Determine the (x, y) coordinate at the center of the cell enclosing the given text.  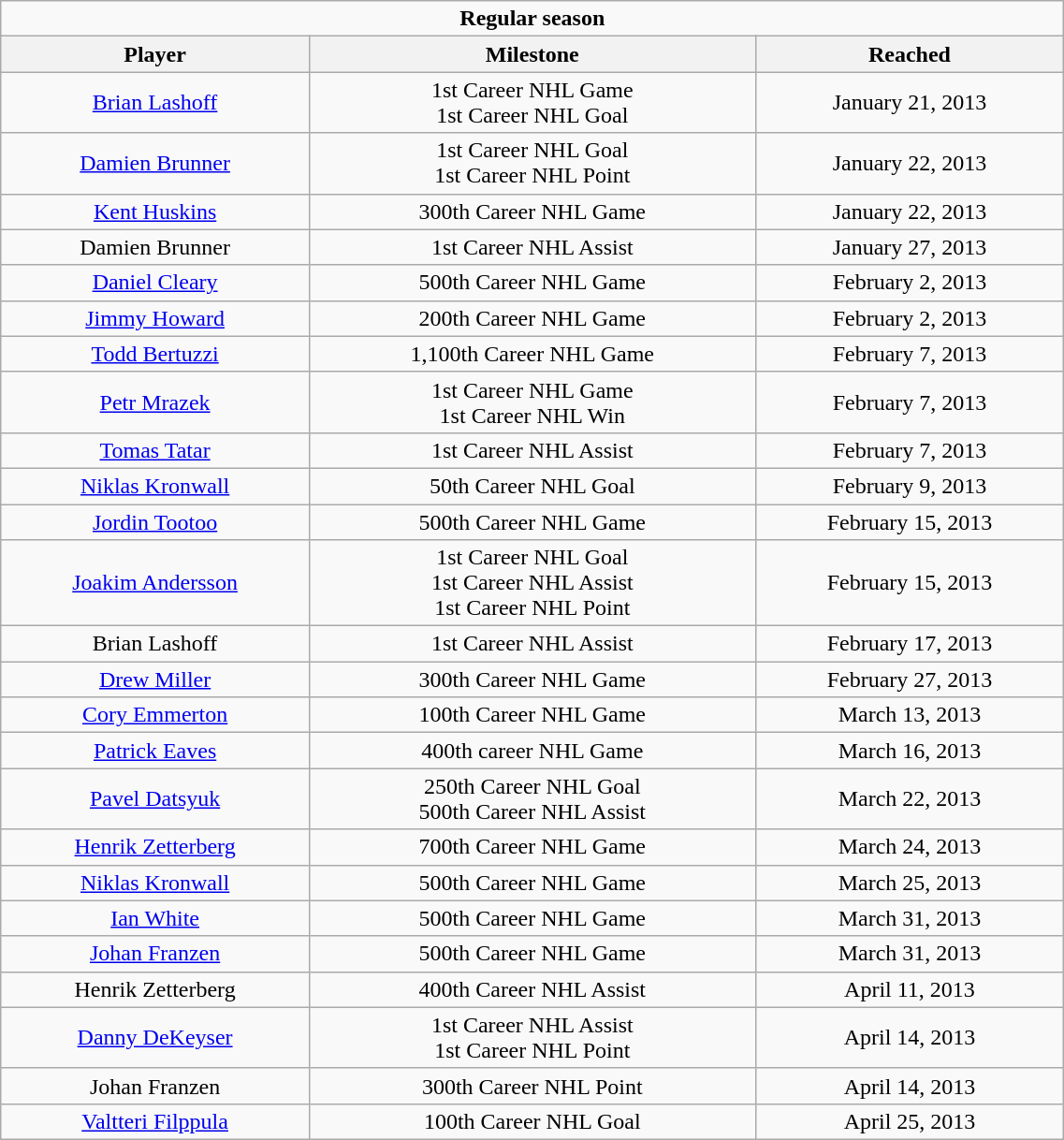
400th Career NHL Assist (532, 989)
January 27, 2013 (910, 247)
Milestone (532, 54)
April 25, 2013 (910, 1121)
Pavel Datsyuk (155, 799)
300th Career NHL Point (532, 1086)
700th Career NHL Game (532, 847)
Regular season (532, 19)
100th Career NHL Game (532, 715)
Player (155, 54)
March 24, 2013 (910, 847)
February 9, 2013 (910, 486)
Drew Miller (155, 680)
April 11, 2013 (910, 989)
Daniel Cleary (155, 283)
February 17, 2013 (910, 644)
Ian White (155, 918)
Joakim Andersson (155, 583)
Patrick Eaves (155, 751)
50th Career NHL Goal (532, 486)
March 16, 2013 (910, 751)
Reached (910, 54)
400th career NHL Game (532, 751)
Valtteri Filppula (155, 1121)
1st Career NHL Game1st Career NHL Win (532, 402)
Kent Huskins (155, 212)
1st Career NHL Game1st Career NHL Goal (532, 103)
Cory Emmerton (155, 715)
March 22, 2013 (910, 799)
January 21, 2013 (910, 103)
200th Career NHL Game (532, 318)
1st Career NHL Assist1st Career NHL Point (532, 1037)
100th Career NHL Goal (532, 1121)
Todd Bertuzzi (155, 354)
1st Career NHL Goal1st Career NHL Assist1st Career NHL Point (532, 583)
March 25, 2013 (910, 883)
1,100th Career NHL Game (532, 354)
1st Career NHL Goal1st Career NHL Point (532, 163)
Tomas Tatar (155, 450)
Jimmy Howard (155, 318)
Petr Mrazek (155, 402)
250th Career NHL Goal500th Career NHL Assist (532, 799)
February 27, 2013 (910, 680)
Jordin Tootoo (155, 521)
Danny DeKeyser (155, 1037)
March 13, 2013 (910, 715)
